Output the (x, y) coordinate of the center of the cell containing the given text.  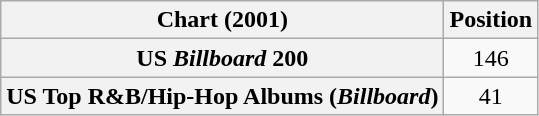
US Top R&B/Hip-Hop Albums (Billboard) (222, 96)
41 (491, 96)
146 (491, 58)
Position (491, 20)
US Billboard 200 (222, 58)
Chart (2001) (222, 20)
